Provide the [X, Y] coordinate of the cell's center where the given text is located.  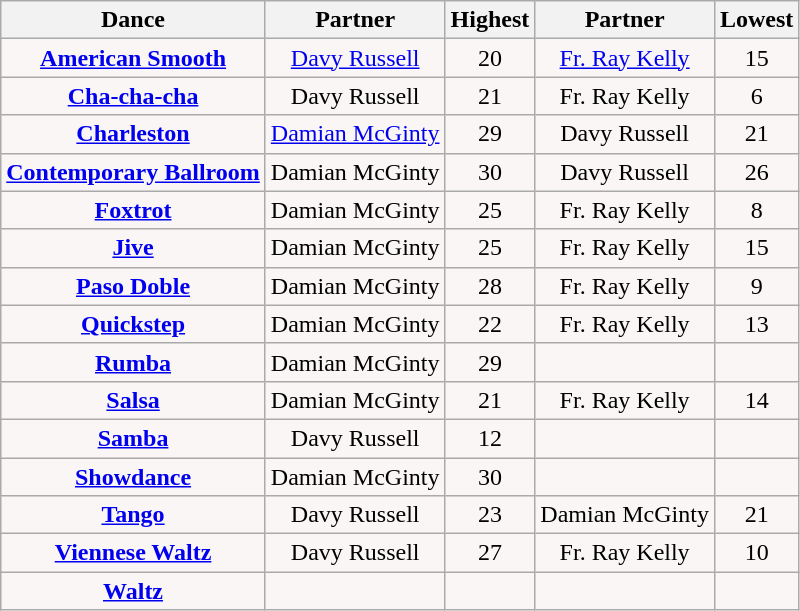
Samba [134, 438]
13 [756, 324]
10 [756, 553]
Tango [134, 515]
8 [756, 210]
Jive [134, 248]
27 [490, 553]
Highest [490, 20]
Contemporary Ballroom [134, 172]
Rumba [134, 362]
Dance [134, 20]
Paso Doble [134, 286]
Salsa [134, 400]
20 [490, 58]
26 [756, 172]
23 [490, 515]
Viennese Waltz [134, 553]
Foxtrot [134, 210]
12 [490, 438]
Charleston [134, 134]
Lowest [756, 20]
22 [490, 324]
28 [490, 286]
Quickstep [134, 324]
6 [756, 96]
American Smooth [134, 58]
Waltz [134, 591]
9 [756, 286]
14 [756, 400]
Showdance [134, 477]
Cha-cha-cha [134, 96]
